Detect which cell encompasses the target text, then output its [X, Y] center coordinate. 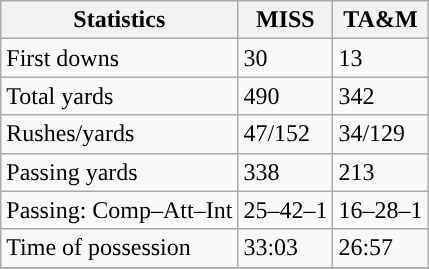
Total yards [120, 96]
Passing: Comp–Att–Int [120, 210]
213 [380, 172]
Statistics [120, 20]
30 [286, 58]
25–42–1 [286, 210]
34/129 [380, 134]
338 [286, 172]
TA&M [380, 20]
47/152 [286, 134]
13 [380, 58]
MISS [286, 20]
26:57 [380, 248]
342 [380, 96]
Time of possession [120, 248]
Passing yards [120, 172]
Rushes/yards [120, 134]
16–28–1 [380, 210]
First downs [120, 58]
33:03 [286, 248]
490 [286, 96]
